Determine the (X, Y) coordinate at the center of the cell enclosing the given text.  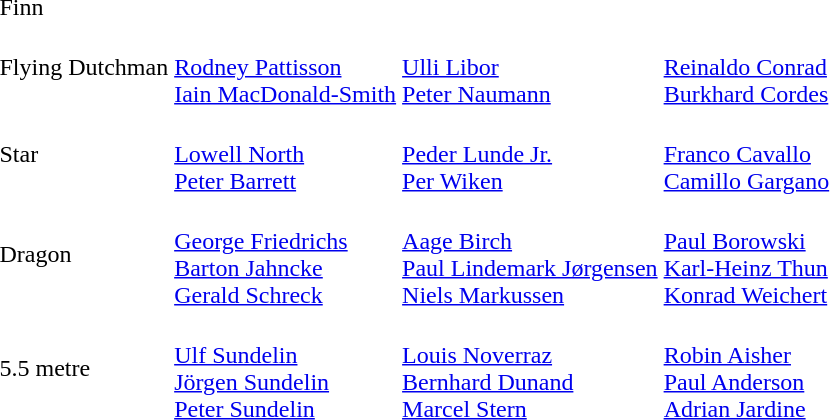
Lowell NorthPeter Barrett (286, 154)
Peder Lunde Jr.Per Wiken (530, 154)
Ulli LiborPeter Naumann (530, 67)
Rodney PattissonIain MacDonald-Smith (286, 67)
Aage BirchPaul Lindemark JørgensenNiels Markussen (530, 254)
George FriedrichsBarton JahnckeGerald Schreck (286, 254)
